Identify which cell holds the provided text, then report its [X, Y] central coordinate. 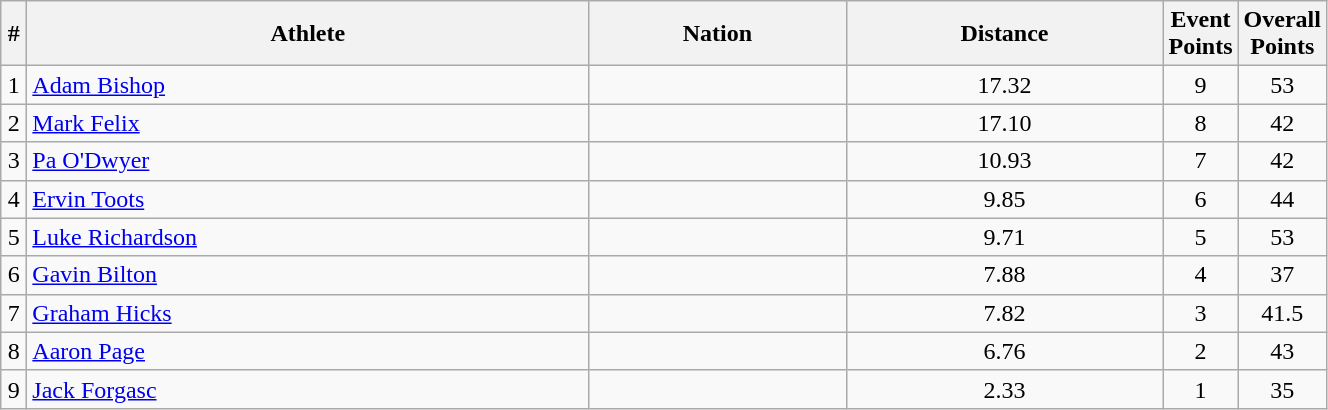
# [14, 34]
Aaron Page [308, 351]
Nation [718, 34]
Distance [1004, 34]
Athlete [308, 34]
Luke Richardson [308, 237]
37 [1282, 275]
43 [1282, 351]
2.33 [1004, 389]
7.82 [1004, 313]
Overall Points [1282, 34]
6.76 [1004, 351]
Graham Hicks [308, 313]
9.71 [1004, 237]
Jack Forgasc [308, 389]
Mark Felix [308, 123]
44 [1282, 199]
Pa O'Dwyer [308, 161]
Ervin Toots [308, 199]
7.88 [1004, 275]
Event Points [1200, 34]
Adam Bishop [308, 85]
35 [1282, 389]
10.93 [1004, 161]
17.32 [1004, 85]
9.85 [1004, 199]
41.5 [1282, 313]
17.10 [1004, 123]
Gavin Bilton [308, 275]
